Return [X, Y] of the center of cell containing provided text 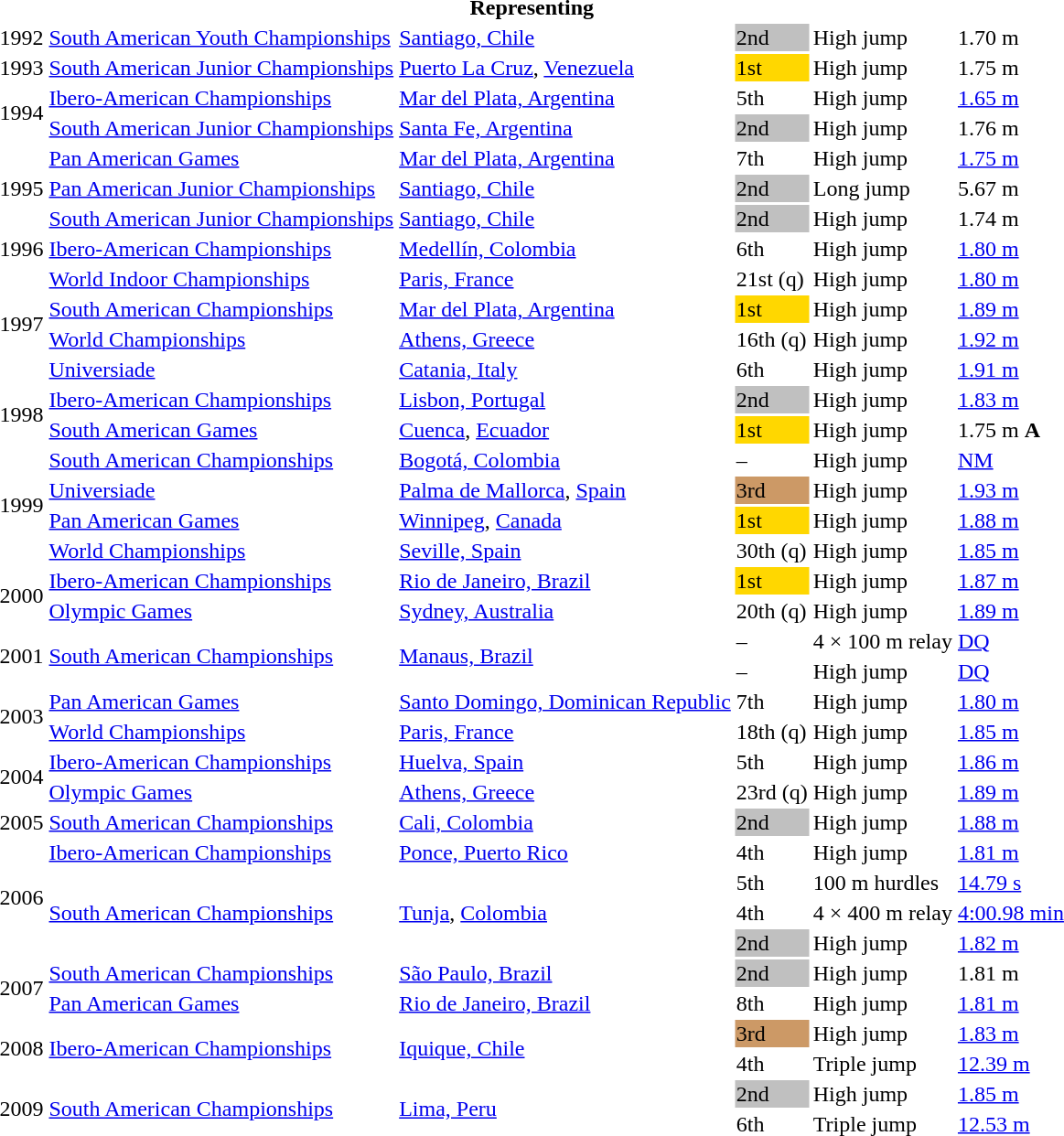
Ponce, Puerto Rico [565, 852]
Manaus, Brazil [565, 657]
Santo Domingo, Dominican Republic [565, 702]
Bogotá, Colombia [565, 460]
8th [772, 1003]
4 × 100 m relay [882, 641]
21st (q) [772, 279]
South American Youth Championships [221, 38]
Catania, Italy [565, 370]
20th (q) [772, 611]
São Paulo, Brazil [565, 973]
Cali, Colombia [565, 822]
Huelva, Spain [565, 762]
Santa Fe, Argentina [565, 128]
Palma de Mallorca, Spain [565, 490]
World Indoor Championships [221, 279]
16th (q) [772, 339]
South American Games [221, 430]
Lisbon, Portugal [565, 400]
23rd (q) [772, 792]
Tunja, Colombia [565, 913]
Winnipeg, Canada [565, 520]
Puerto La Cruz, Venezuela [565, 68]
Medellín, Colombia [565, 249]
Pan American Junior Championships [221, 188]
100 m hurdles [882, 883]
18th (q) [772, 732]
Iquique, Chile [565, 1048]
Sydney, Australia [565, 611]
Long jump [882, 188]
Cuenca, Ecuador [565, 430]
4 × 400 m relay [882, 913]
30th (q) [772, 551]
Seville, Spain [565, 551]
Triple jump [882, 1064]
